Determine the [X, Y] coordinate at the center of the cell enclosing the given text.  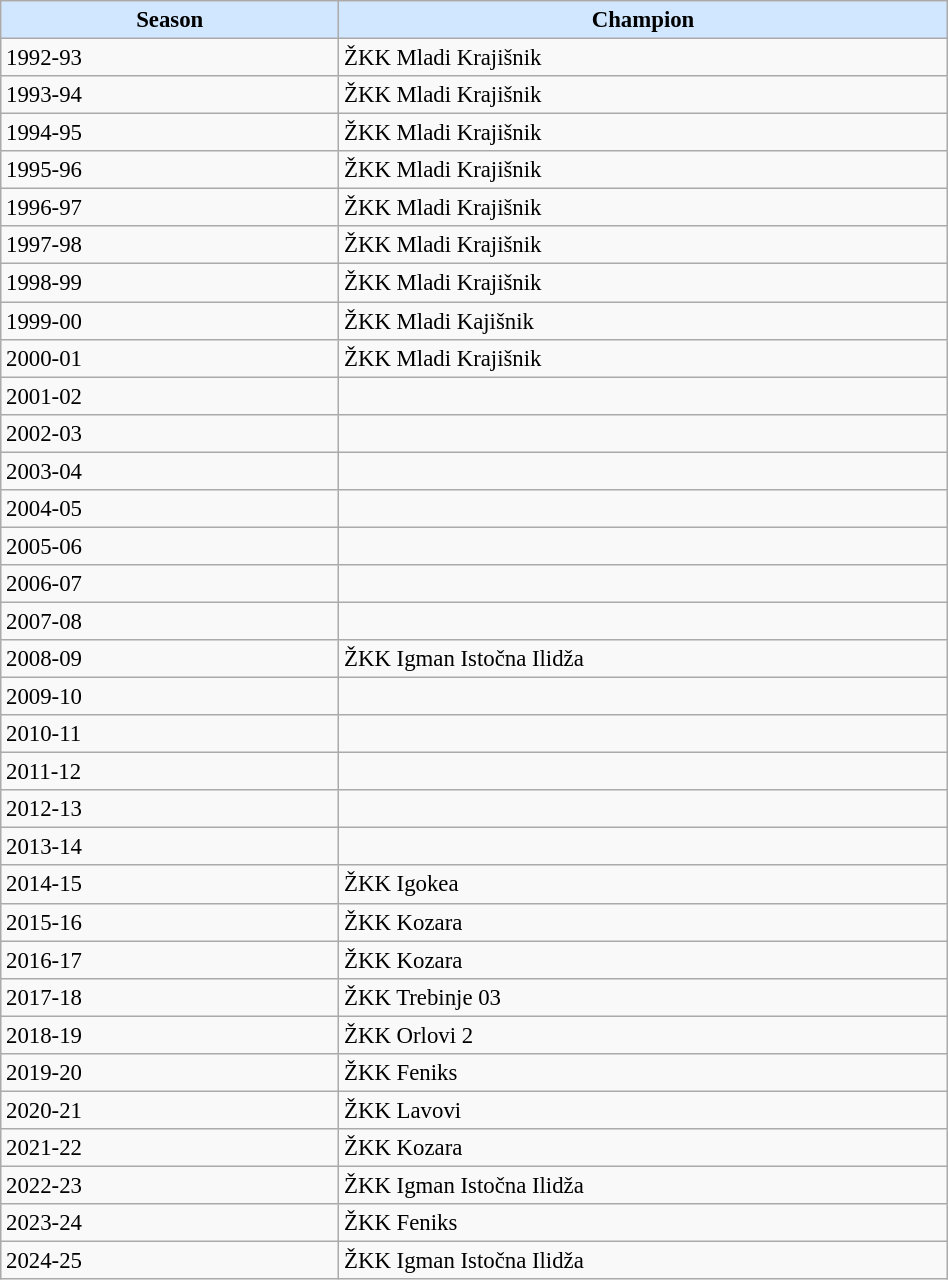
1995-96 [170, 170]
2004-05 [170, 509]
1993-94 [170, 95]
2023-24 [170, 1223]
2017-18 [170, 997]
2011-12 [170, 772]
2001-02 [170, 396]
1992-93 [170, 58]
1999-00 [170, 321]
ŽKK Mladi Kajišnik [643, 321]
Season [170, 20]
2009-10 [170, 697]
2010-11 [170, 734]
ŽKK Igokea [643, 885]
2005-06 [170, 546]
2024-25 [170, 1261]
ŽKK Orlovi 2 [643, 1035]
2008-09 [170, 659]
2012-13 [170, 809]
ŽKK Lavovi [643, 1110]
2020-21 [170, 1110]
2003-04 [170, 471]
2016-17 [170, 960]
1996-97 [170, 208]
1994-95 [170, 133]
1998-99 [170, 283]
2000-01 [170, 358]
2018-19 [170, 1035]
2021-22 [170, 1148]
2002-03 [170, 433]
2015-16 [170, 922]
2007-08 [170, 621]
ŽKK Trebinje 03 [643, 997]
2022-23 [170, 1185]
2006-07 [170, 584]
2014-15 [170, 885]
Champion [643, 20]
1997-98 [170, 245]
2019-20 [170, 1073]
2013-14 [170, 847]
